Pinpoint the cell where the given text exists, returning its (X, Y) midpoint coordinate. 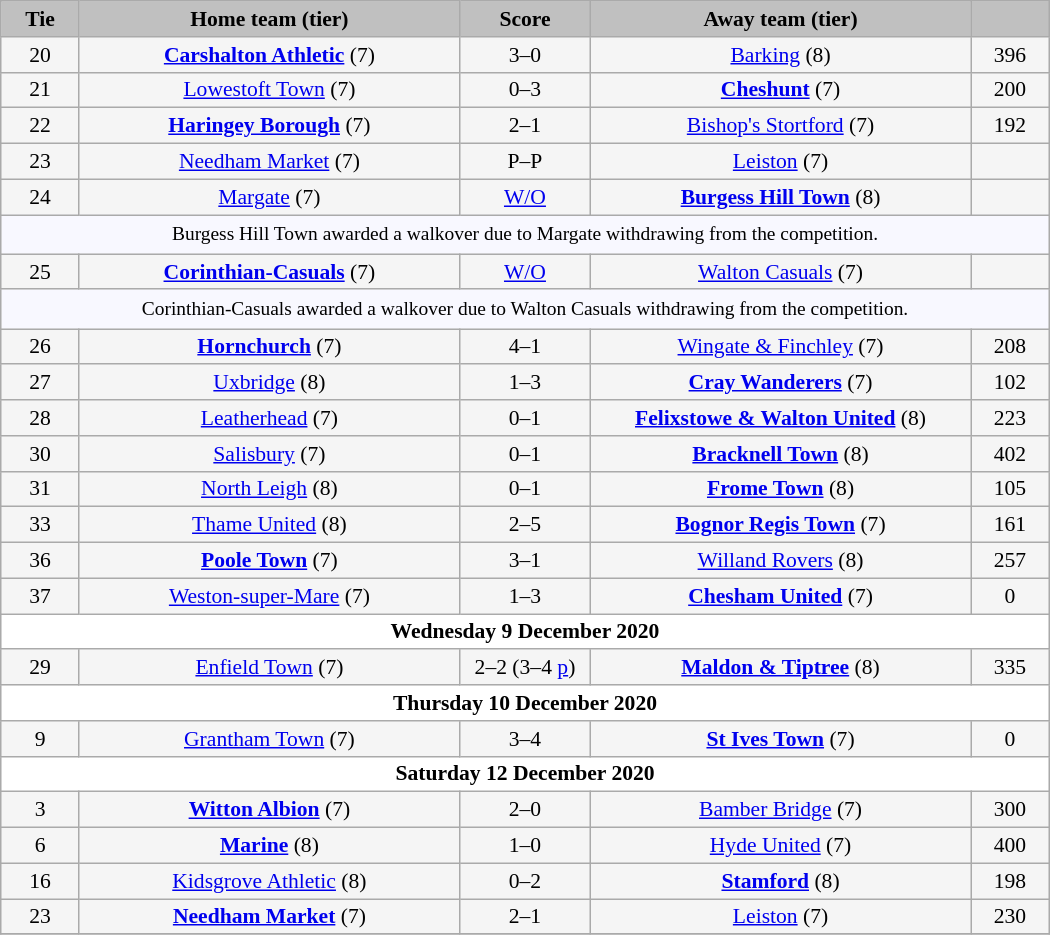
Weston-super-Mare (7) (269, 596)
2–5 (524, 525)
Felixstowe & Walton United (8) (781, 418)
Stamford (8) (781, 881)
Burgess Hill Town awarded a walkover due to Margate withdrawing from the competition. (525, 234)
Frome Town (8) (781, 489)
400 (1010, 846)
Uxbridge (8) (269, 383)
Hyde United (7) (781, 846)
26 (40, 347)
3–0 (524, 55)
Carshalton Athletic (7) (269, 55)
3–4 (524, 739)
335 (1010, 668)
Burgess Hill Town (8) (781, 197)
Grantham Town (7) (269, 739)
33 (40, 525)
1–0 (524, 846)
Home team (tier) (269, 19)
402 (1010, 454)
Tie (40, 19)
3 (40, 810)
Bracknell Town (8) (781, 454)
Cheshunt (7) (781, 90)
Haringey Borough (7) (269, 126)
St Ives Town (7) (781, 739)
Witton Albion (7) (269, 810)
Wednesday 9 December 2020 (525, 632)
Salisbury (7) (269, 454)
Bognor Regis Town (7) (781, 525)
3–1 (524, 561)
29 (40, 668)
200 (1010, 90)
16 (40, 881)
30 (40, 454)
Poole Town (7) (269, 561)
Saturday 12 December 2020 (525, 774)
27 (40, 383)
105 (1010, 489)
37 (40, 596)
230 (1010, 917)
6 (40, 846)
Chesham United (7) (781, 596)
396 (1010, 55)
31 (40, 489)
25 (40, 272)
4–1 (524, 347)
257 (1010, 561)
P–P (524, 162)
Bamber Bridge (7) (781, 810)
2–0 (524, 810)
192 (1010, 126)
36 (40, 561)
0–2 (524, 881)
102 (1010, 383)
Margate (7) (269, 197)
Barking (8) (781, 55)
Kidsgrove Athletic (8) (269, 881)
Score (524, 19)
Thursday 10 December 2020 (525, 703)
Lowestoft Town (7) (269, 90)
9 (40, 739)
21 (40, 90)
Walton Casuals (7) (781, 272)
161 (1010, 525)
Willand Rovers (8) (781, 561)
Hornchurch (7) (269, 347)
North Leigh (8) (269, 489)
198 (1010, 881)
20 (40, 55)
Enfield Town (7) (269, 668)
208 (1010, 347)
2–2 (3–4 p) (524, 668)
Cray Wanderers (7) (781, 383)
Leatherhead (7) (269, 418)
Maldon & Tiptree (8) (781, 668)
Corinthian-Casuals (7) (269, 272)
Corinthian-Casuals awarded a walkover due to Walton Casuals withdrawing from the competition. (525, 310)
22 (40, 126)
Marine (8) (269, 846)
300 (1010, 810)
Away team (tier) (781, 19)
223 (1010, 418)
Thame United (8) (269, 525)
0–3 (524, 90)
Bishop's Stortford (7) (781, 126)
24 (40, 197)
28 (40, 418)
Wingate & Finchley (7) (781, 347)
